Locate the cell with the specified text and output its (x, y) center coordinate. 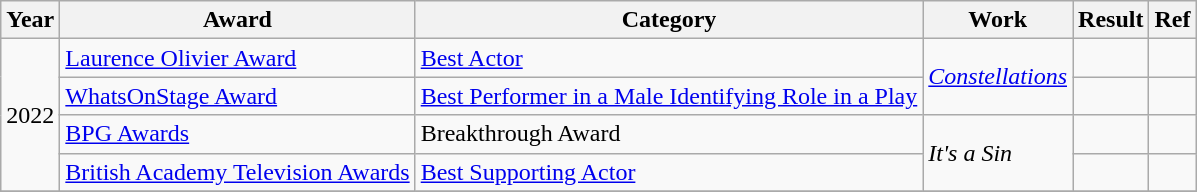
British Academy Television Awards (238, 172)
2022 (30, 115)
Year (30, 20)
Best Performer in a Male Identifying Role in a Play (669, 96)
Breakthrough Award (669, 134)
It's a Sin (998, 153)
Laurence Olivier Award (238, 58)
Work (998, 20)
Category (669, 20)
Result (1111, 20)
WhatsOnStage Award (238, 96)
BPG Awards (238, 134)
Ref (1172, 20)
Constellations (998, 77)
Award (238, 20)
Best Actor (669, 58)
Best Supporting Actor (669, 172)
